Capture the cell that displays the provided text and extract its [x, y] central coordinate. 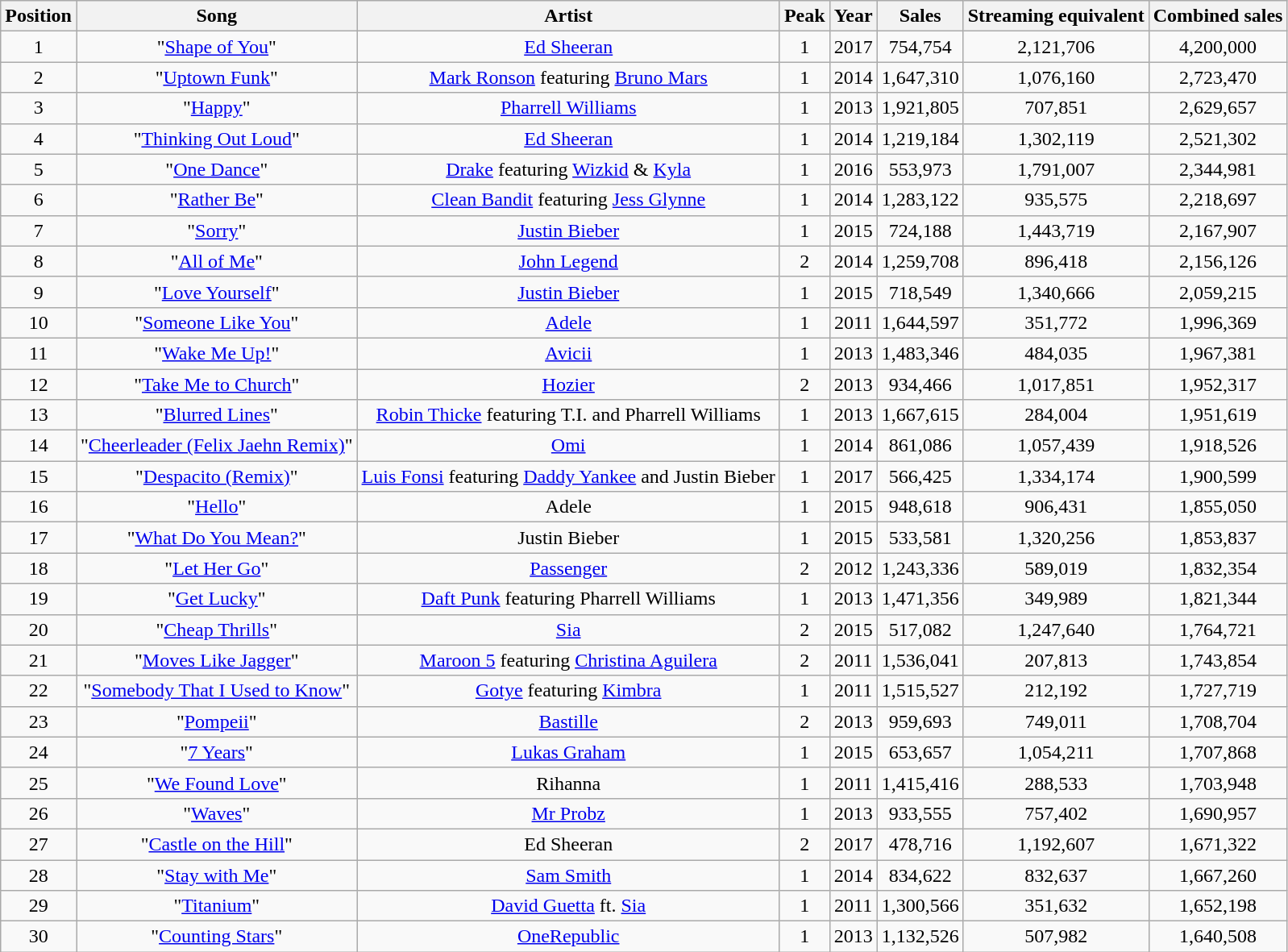
"Sorry" [216, 231]
15 [39, 476]
1,132,526 [920, 937]
1,283,122 [920, 200]
Artist [568, 16]
1,727,719 [1218, 691]
754,754 [920, 47]
14 [39, 446]
1,515,527 [920, 691]
8 [39, 261]
"Cheap Thrills" [216, 630]
349,989 [1056, 599]
11 [39, 353]
"Take Me to Church" [216, 385]
Hozier [568, 385]
653,657 [920, 752]
507,982 [1056, 937]
"Cheerleader (Felix Jaehn Remix)" [216, 446]
20 [39, 630]
Sia [568, 630]
Omi [568, 446]
207,813 [1056, 660]
"Castle on the Hill" [216, 844]
"Love Yourself" [216, 292]
1,743,854 [1218, 660]
707,851 [1056, 108]
1,415,416 [920, 783]
Rihanna [568, 783]
832,637 [1056, 875]
1,300,566 [920, 906]
29 [39, 906]
288,533 [1056, 783]
351,772 [1056, 322]
1,644,597 [920, 322]
1,764,721 [1218, 630]
Year [853, 16]
Streaming equivalent [1056, 16]
"7 Years" [216, 752]
Position [39, 16]
1,536,041 [920, 660]
351,632 [1056, 906]
1,900,599 [1218, 476]
517,082 [920, 630]
834,622 [920, 875]
478,716 [920, 844]
"Uptown Funk" [216, 77]
948,618 [920, 507]
1,219,184 [920, 139]
"Wake Me Up!" [216, 353]
4,200,000 [1218, 47]
17 [39, 538]
18 [39, 568]
553,973 [920, 169]
Clean Bandit featuring Jess Glynne [568, 200]
1,192,607 [1056, 844]
1,647,310 [920, 77]
1,340,666 [1056, 292]
4 [39, 139]
Gotye featuring Kimbra [568, 691]
OneRepublic [568, 937]
Mr Probz [568, 813]
1,855,050 [1218, 507]
"We Found Love" [216, 783]
212,192 [1056, 691]
284,004 [1056, 415]
1,667,260 [1218, 875]
13 [39, 415]
6 [39, 200]
Combined sales [1218, 16]
724,188 [920, 231]
"Despacito (Remix)" [216, 476]
484,035 [1056, 353]
David Guetta ft. Sia [568, 906]
959,693 [920, 721]
1,471,356 [920, 599]
1,703,948 [1218, 783]
Maroon 5 featuring Christina Aguilera [568, 660]
1,690,957 [1218, 813]
1,302,119 [1056, 139]
749,011 [1056, 721]
718,549 [920, 292]
1,334,174 [1056, 476]
1,671,322 [1218, 844]
30 [39, 937]
"Titanium" [216, 906]
1,821,344 [1218, 599]
"What Do You Mean?" [216, 538]
1,921,805 [920, 108]
Robin Thicke featuring T.I. and Pharrell Williams [568, 415]
2,521,302 [1218, 139]
3 [39, 108]
1,951,619 [1218, 415]
1,791,007 [1056, 169]
5 [39, 169]
1,918,526 [1218, 446]
896,418 [1056, 261]
861,086 [920, 446]
1,247,640 [1056, 630]
1,017,851 [1056, 385]
12 [39, 385]
"Someone Like You" [216, 322]
"Hello" [216, 507]
27 [39, 844]
1,708,704 [1218, 721]
1,243,336 [920, 568]
1,707,868 [1218, 752]
22 [39, 691]
2016 [853, 169]
Lukas Graham [568, 752]
25 [39, 783]
23 [39, 721]
1,652,198 [1218, 906]
Song [216, 16]
"Get Lucky" [216, 599]
1,832,354 [1218, 568]
"Stay with Me" [216, 875]
757,402 [1056, 813]
Avicii [568, 353]
1,443,719 [1056, 231]
21 [39, 660]
2,629,657 [1218, 108]
"One Dance" [216, 169]
Daft Punk featuring Pharrell Williams [568, 599]
1,853,837 [1218, 538]
"Happy" [216, 108]
Mark Ronson featuring Bruno Mars [568, 77]
935,575 [1056, 200]
Bastille [568, 721]
2,218,697 [1218, 200]
"Somebody That I Used to Know" [216, 691]
566,425 [920, 476]
533,581 [920, 538]
"Rather Be" [216, 200]
1,967,381 [1218, 353]
"Shape of You" [216, 47]
1,667,615 [920, 415]
16 [39, 507]
"Blurred Lines" [216, 415]
"All of Me" [216, 261]
2012 [853, 568]
Passenger [568, 568]
1,952,317 [1218, 385]
"Thinking Out Loud" [216, 139]
933,555 [920, 813]
1,483,346 [920, 353]
19 [39, 599]
2,121,706 [1056, 47]
2,156,126 [1218, 261]
28 [39, 875]
1,320,256 [1056, 538]
1,054,211 [1056, 752]
1,996,369 [1218, 322]
934,466 [920, 385]
1,076,160 [1056, 77]
26 [39, 813]
9 [39, 292]
1,259,708 [920, 261]
1,057,439 [1056, 446]
"Counting Stars" [216, 937]
7 [39, 231]
2,167,907 [1218, 231]
Pharrell Williams [568, 108]
Sales [920, 16]
John Legend [568, 261]
"Moves Like Jagger" [216, 660]
10 [39, 322]
24 [39, 752]
2,344,981 [1218, 169]
Peak [804, 16]
Drake featuring Wizkid & Kyla [568, 169]
2,059,215 [1218, 292]
"Let Her Go" [216, 568]
Luis Fonsi featuring Daddy Yankee and Justin Bieber [568, 476]
Sam Smith [568, 875]
"Pompeii" [216, 721]
2,723,470 [1218, 77]
"Waves" [216, 813]
589,019 [1056, 568]
1,640,508 [1218, 937]
906,431 [1056, 507]
